Return the (X, Y) coordinate for the center point of the cell that contains the specified text.  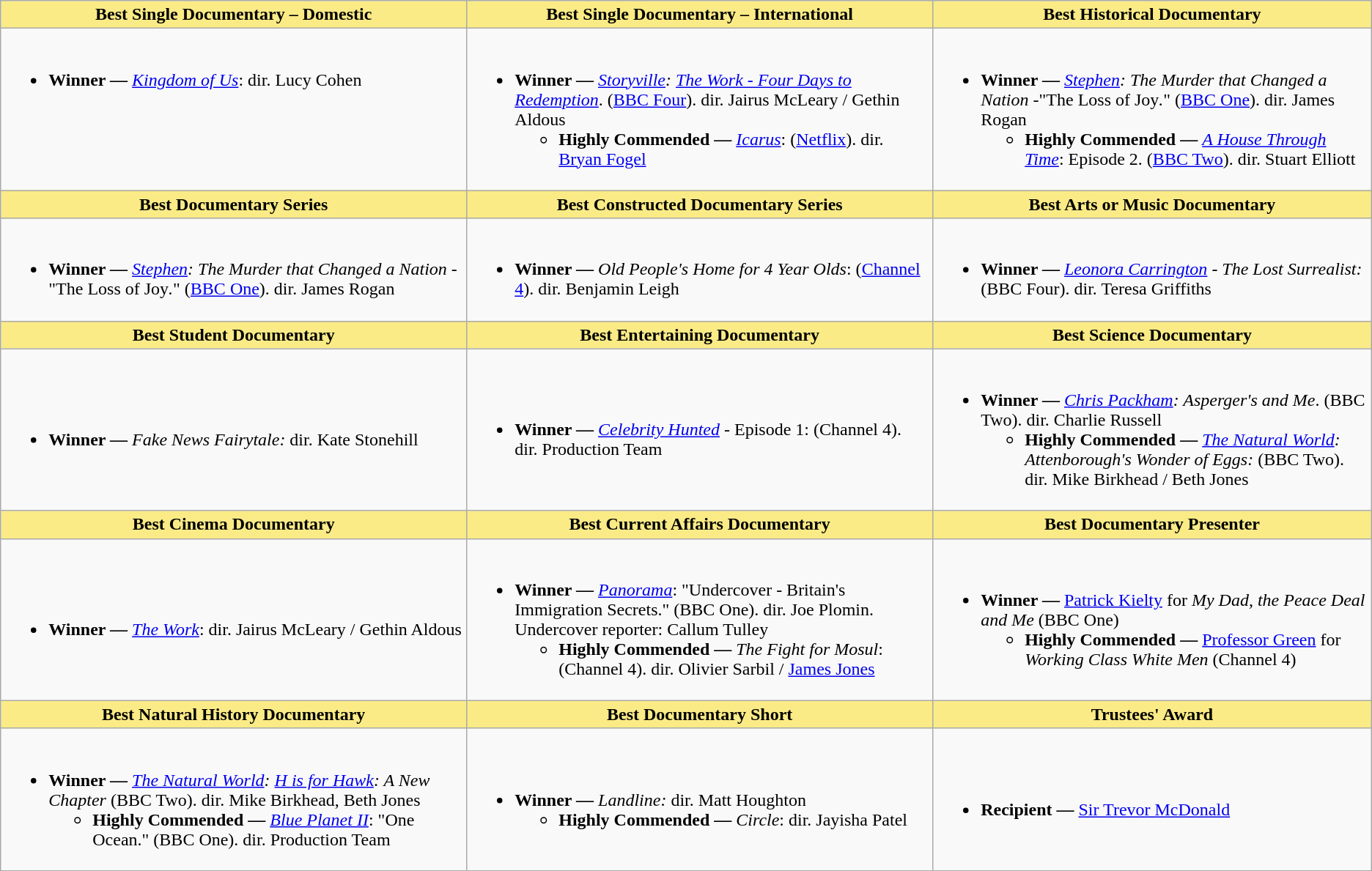
Winner — Celebrity Hunted - Episode 1: (Channel 4). dir. Production Team (700, 429)
Best Current Affairs Documentary (700, 525)
Winner — The Work: dir. Jairus McLeary / Gethin Aldous (234, 620)
Winner — Kingdom of Us: dir. Lucy Cohen (234, 110)
Winner — Old People's Home for 4 Year Olds: (Channel 4). dir. Benjamin Leigh (700, 270)
Best Documentary Short (700, 714)
Best Natural History Documentary (234, 714)
Best Entertaining Documentary (700, 335)
Best Documentary Presenter (1152, 525)
Best Student Documentary (234, 335)
Best Single Documentary – Domestic (234, 15)
Winner — Stephen: The Murder that Changed a Nation - "The Loss of Joy." (BBC One). dir. James Rogan (234, 270)
Winner — Patrick Kielty for My Dad, the Peace Deal and Me (BBC One)Highly Commended — Professor Green for Working Class White Men (Channel 4) (1152, 620)
Best Cinema Documentary (234, 525)
Best Science Documentary (1152, 335)
Trustees' Award (1152, 714)
Best Single Documentary – International (700, 15)
Winner — Landline: dir. Matt HoughtonHighly Commended — Circle: dir. Jayisha Patel (700, 799)
Winner — Leonora Carrington - The Lost Surrealist: (BBC Four). dir. Teresa Griffiths (1152, 270)
Winner — Fake News Fairytale: dir. Kate Stonehill (234, 429)
Best Documentary Series (234, 204)
Best Constructed Documentary Series (700, 204)
Recipient — Sir Trevor McDonald (1152, 799)
Best Arts or Music Documentary (1152, 204)
Best Historical Documentary (1152, 15)
